Return the [x, y] coordinate for the center point of the cell that contains the specified text.  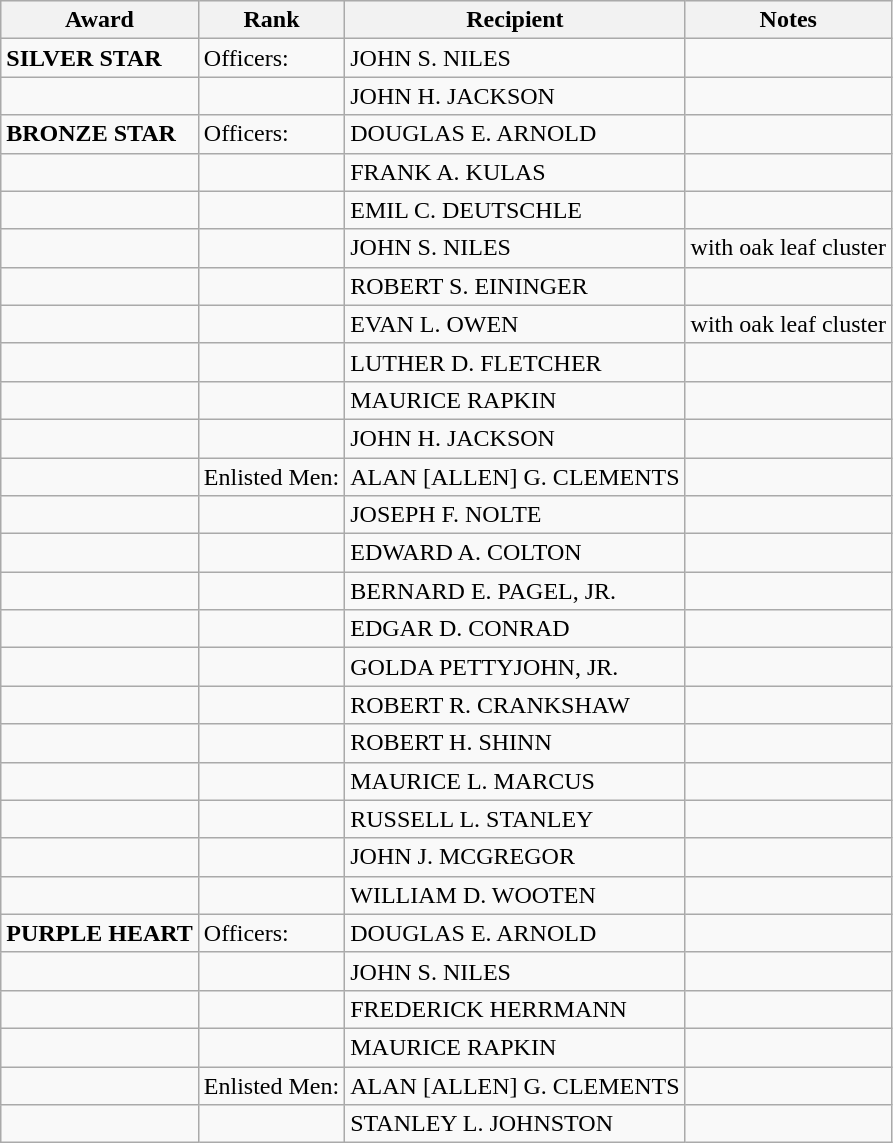
STANLEY L. JOHNSTON [515, 1124]
Award [100, 20]
ROBERT S. EININGER [515, 286]
GOLDA PETTYJOHN, JR. [515, 667]
Notes [788, 20]
Rank [271, 20]
MAURICE L. MARCUS [515, 781]
SILVER STAR [100, 58]
EDGAR D. CONRAD [515, 629]
Recipient [515, 20]
RUSSELL L. STANLEY [515, 819]
EDWARD A. COLTON [515, 553]
BERNARD E. PAGEL, JR. [515, 591]
EMIL C. DEUTSCHLE [515, 210]
JOSEPH F. NOLTE [515, 515]
FRANK A. KULAS [515, 172]
JOHN J. MCGREGOR [515, 857]
ROBERT R. CRANKSHAW [515, 705]
EVAN L. OWEN [515, 324]
BRONZE STAR [100, 134]
FREDERICK HERRMANN [515, 1009]
ROBERT H. SHINN [515, 743]
LUTHER D. FLETCHER [515, 362]
WILLIAM D. WOOTEN [515, 895]
PURPLE HEART [100, 933]
